For the text-containing cell, return its midpoint in (X, Y) coordinate format. 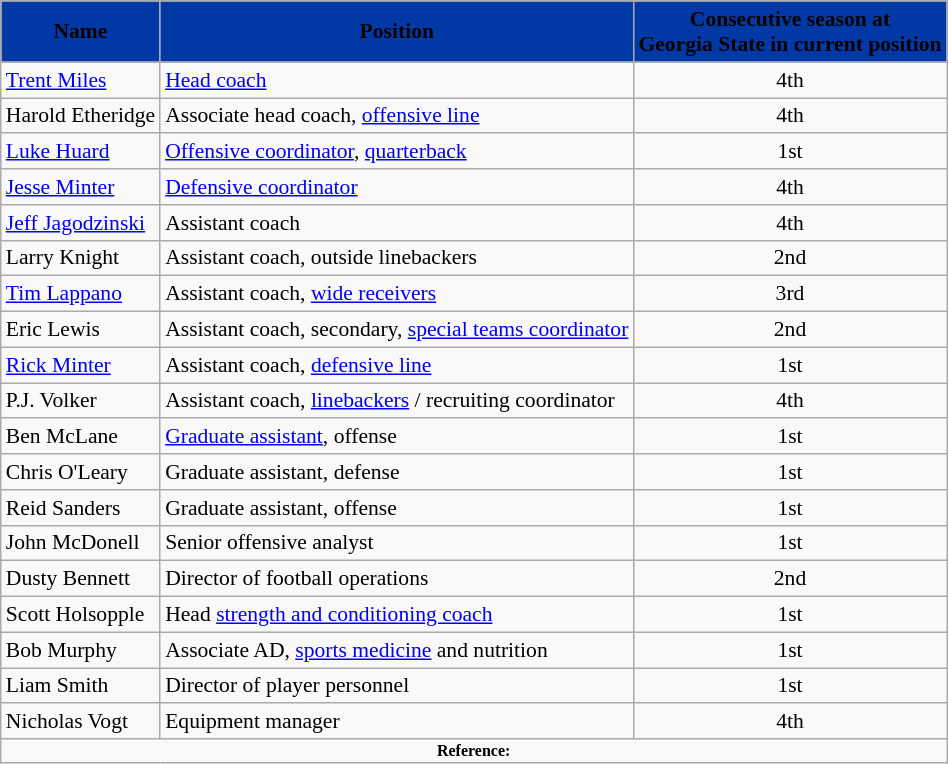
Assistant coach, defensive line (396, 365)
Luke Huard (80, 152)
Trent Miles (80, 80)
Associate AD, sports medicine and nutrition (396, 650)
Head coach (396, 80)
Equipment manager (396, 722)
Director of football operations (396, 579)
John McDonell (80, 543)
Graduate assistant, defense (396, 472)
Chris O'Leary (80, 472)
Reference: (474, 751)
Head strength and conditioning coach (396, 615)
Larry Knight (80, 258)
Associate head coach, offensive line (396, 116)
Jesse Minter (80, 187)
Consecutive season atGeorgia State in current position (790, 32)
Dusty Bennett (80, 579)
Scott Holsopple (80, 615)
Tim Lappano (80, 294)
Name (80, 32)
Assistant coach, secondary, special teams coordinator (396, 330)
Harold Etheridge (80, 116)
Reid Sanders (80, 508)
Jeff Jagodzinski (80, 223)
3rd (790, 294)
Defensive coordinator (396, 187)
Director of player personnel (396, 686)
Offensive coordinator, quarterback (396, 152)
Assistant coach, outside linebackers (396, 258)
Nicholas Vogt (80, 722)
Rick Minter (80, 365)
Bob Murphy (80, 650)
Assistant coach, linebackers / recruiting coordinator (396, 401)
Eric Lewis (80, 330)
P.J. Volker (80, 401)
Assistant coach (396, 223)
Liam Smith (80, 686)
Position (396, 32)
Assistant coach, wide receivers (396, 294)
Senior offensive analyst (396, 543)
Ben McLane (80, 437)
